Locate the cell with the specified text and output its (X, Y) center coordinate. 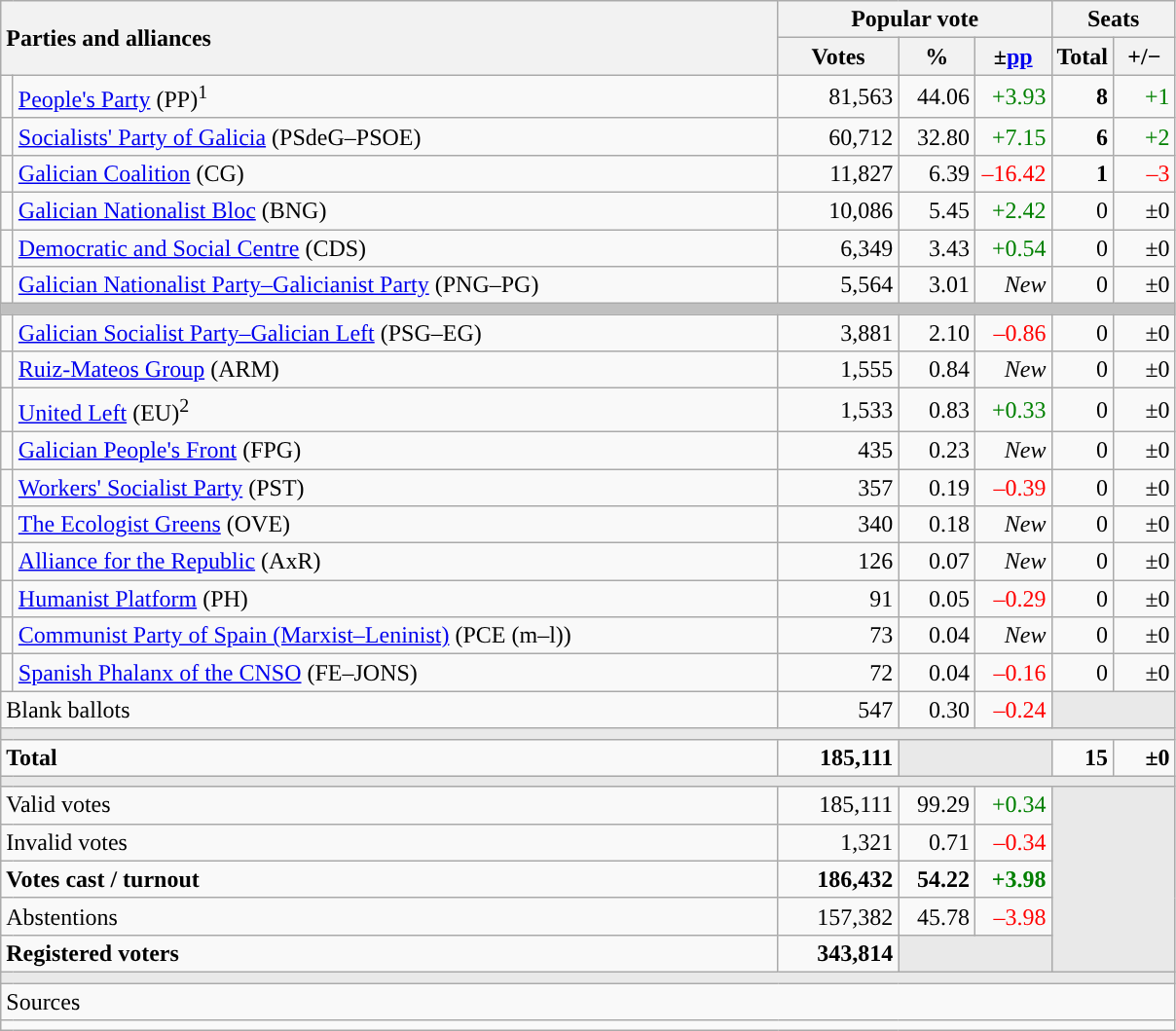
Valid votes (389, 805)
8 (1083, 97)
3,881 (838, 333)
5,564 (838, 285)
+2.42 (1012, 211)
Parties and alliances (389, 38)
Abstentions (389, 916)
547 (838, 710)
–3.98 (1012, 916)
–0.34 (1012, 842)
+/− (1145, 56)
6.39 (937, 173)
–0.86 (1012, 333)
United Left (EU)2 (395, 411)
1,533 (838, 411)
0.30 (937, 710)
Votes (838, 56)
+1 (1145, 97)
157,382 (838, 916)
Alliance for the Republic (AxR) (395, 562)
Spanish Phalanx of the CNSO (FE–JONS) (395, 673)
Galician Nationalist Party–Galicianist Party (PNG–PG) (395, 285)
People's Party (PP)1 (395, 97)
0.84 (937, 370)
Registered voters (389, 953)
+3.98 (1012, 879)
+7.15 (1012, 136)
+0.54 (1012, 248)
Blank ballots (389, 710)
Votes cast / turnout (389, 879)
+0.33 (1012, 411)
–0.29 (1012, 599)
81,563 (838, 97)
343,814 (838, 953)
72 (838, 673)
45.78 (937, 916)
Workers' Socialist Party (PST) (395, 488)
+0.34 (1012, 805)
–3 (1145, 173)
1,321 (838, 842)
186,432 (838, 879)
Seats (1114, 19)
±pp (1012, 56)
% (937, 56)
–0.24 (1012, 710)
–0.16 (1012, 673)
6 (1083, 136)
Humanist Platform (PH) (395, 599)
+2 (1145, 136)
Sources (588, 1002)
0.23 (937, 450)
–0.39 (1012, 488)
435 (838, 450)
Communist Party of Spain (Marxist–Leninist) (PCE (m–l)) (395, 636)
99.29 (937, 805)
Invalid votes (389, 842)
1,555 (838, 370)
The Ecologist Greens (OVE) (395, 525)
2.10 (937, 333)
Galician Socialist Party–Galician Left (PSG–EG) (395, 333)
357 (838, 488)
10,086 (838, 211)
44.06 (937, 97)
Socialists' Party of Galicia (PSdeG–PSOE) (395, 136)
+3.93 (1012, 97)
–16.42 (1012, 173)
340 (838, 525)
91 (838, 599)
Democratic and Social Centre (CDS) (395, 248)
3.43 (937, 248)
0.07 (937, 562)
Popular vote (915, 19)
5.45 (937, 211)
0.71 (937, 842)
0.18 (937, 525)
Galician Coalition (CG) (395, 173)
6,349 (838, 248)
Galician Nationalist Bloc (BNG) (395, 211)
3.01 (937, 285)
0.19 (937, 488)
73 (838, 636)
126 (838, 562)
1 (1083, 173)
11,827 (838, 173)
32.80 (937, 136)
0.83 (937, 411)
15 (1083, 757)
Galician People's Front (FPG) (395, 450)
0.05 (937, 599)
60,712 (838, 136)
Ruiz-Mateos Group (ARM) (395, 370)
54.22 (937, 879)
